Extract the (x, y) coordinate from the center of the cell holding the provided text.  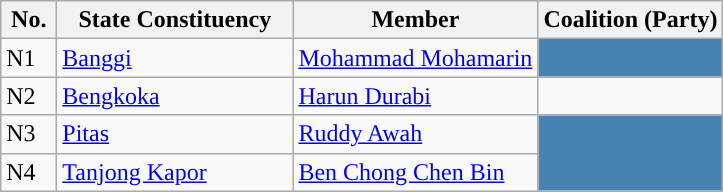
State Constituency (175, 20)
N2 (29, 96)
N4 (29, 172)
Pitas (175, 134)
Member (416, 20)
Ruddy Awah (416, 134)
No. (29, 20)
Mohammad Mohamarin (416, 58)
Ben Chong Chen Bin (416, 172)
N3 (29, 134)
Banggi (175, 58)
Coalition (Party) (630, 20)
Tanjong Kapor (175, 172)
N1 (29, 58)
Harun Durabi (416, 96)
Bengkoka (175, 96)
